Scan for the cell matching the given text and deliver its (X, Y) coordinate at center. 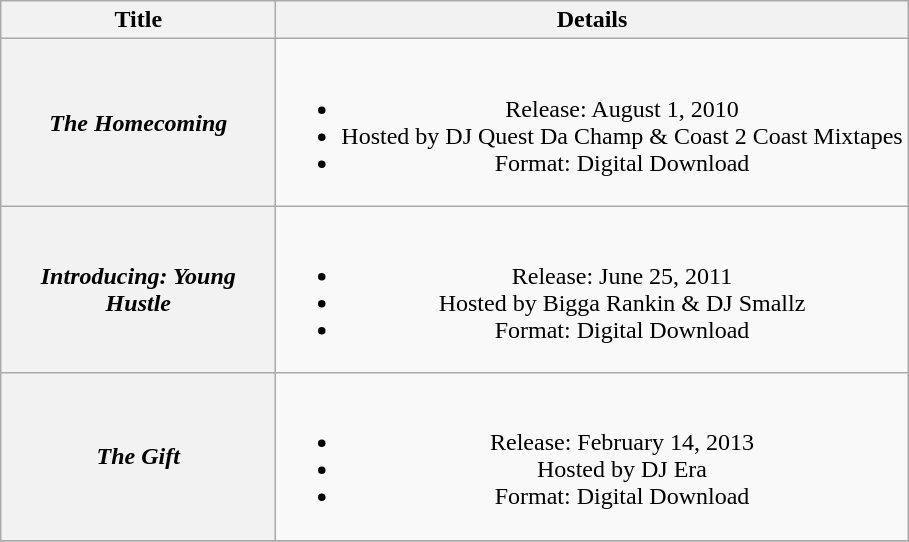
The Homecoming (138, 122)
Details (592, 20)
Title (138, 20)
The Gift (138, 456)
Introducing: Young Hustle (138, 290)
Release: February 14, 2013Hosted by DJ EraFormat: Digital Download (592, 456)
Release: August 1, 2010Hosted by DJ Quest Da Champ & Coast 2 Coast MixtapesFormat: Digital Download (592, 122)
Release: June 25, 2011Hosted by Bigga Rankin & DJ SmallzFormat: Digital Download (592, 290)
